Output the [X, Y] coordinate of the center of the cell containing the given text.  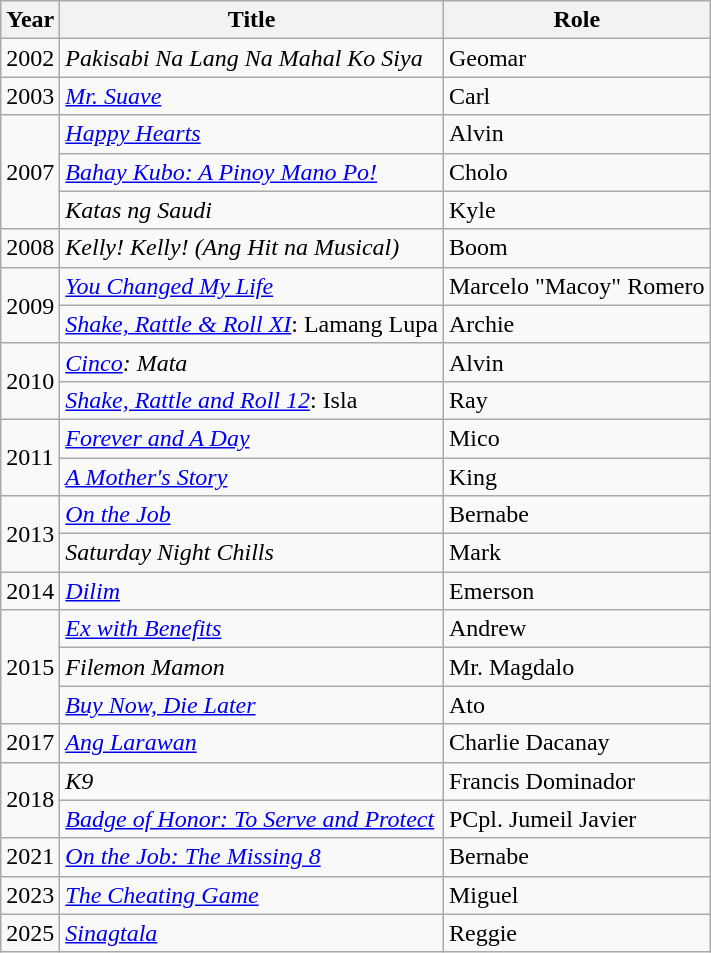
Francis Dominador [576, 781]
2009 [30, 305]
Sinagtala [252, 933]
Katas ng Saudi [252, 210]
Ato [576, 705]
Emerson [576, 591]
Charlie Dacanay [576, 743]
2015 [30, 667]
Andrew [576, 629]
King [576, 477]
Boom [576, 248]
2017 [30, 743]
2013 [30, 534]
Mico [576, 438]
A Mother's Story [252, 477]
Year [30, 20]
2014 [30, 591]
On the Job [252, 515]
Mark [576, 553]
Carl [576, 96]
Miguel [576, 895]
The Cheating Game [252, 895]
Marcelo "Macoy" Romero [576, 286]
Shake, Rattle & Roll XI: Lamang Lupa [252, 324]
Buy Now, Die Later [252, 705]
Badge of Honor: To Serve and Protect [252, 819]
Cinco: Mata [252, 362]
Ang Larawan [252, 743]
Archie [576, 324]
Pakisabi Na Lang Na Mahal Ko Siya [252, 58]
2008 [30, 248]
Kyle [576, 210]
Reggie [576, 933]
2002 [30, 58]
Bahay Kubo: A Pinoy Mano Po! [252, 172]
Shake, Rattle and Roll 12: Isla [252, 400]
Geomar [576, 58]
Saturday Night Chills [252, 553]
2021 [30, 857]
You Changed My Life [252, 286]
2003 [30, 96]
Mr. Suave [252, 96]
2007 [30, 172]
2023 [30, 895]
Role [576, 20]
2011 [30, 457]
Ray [576, 400]
Filemon Mamon [252, 667]
K9 [252, 781]
Dilim [252, 591]
Happy Hearts [252, 134]
2010 [30, 381]
Cholo [576, 172]
2025 [30, 933]
Mr. Magdalo [576, 667]
PCpl. Jumeil Javier [576, 819]
On the Job: The Missing 8 [252, 857]
Ex with Benefits [252, 629]
Kelly! Kelly! (Ang Hit na Musical) [252, 248]
Forever and A Day [252, 438]
Title [252, 20]
2018 [30, 800]
